Capture the cell that displays the provided text and extract its (x, y) central coordinate. 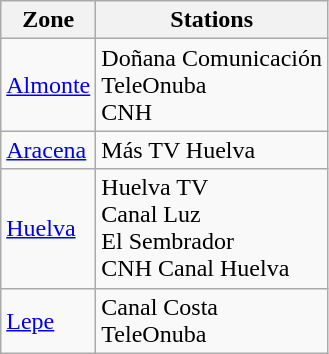
Stations (212, 20)
Almonte (48, 85)
Huelva (48, 228)
Aracena (48, 150)
Doñana ComunicaciónTeleOnubaCNH (212, 85)
Más TV Huelva (212, 150)
Zone (48, 20)
Lepe (48, 320)
Huelva TVCanal LuzEl SembradorCNH Canal Huelva (212, 228)
Canal CostaTeleOnuba (212, 320)
